From the cell containing the given text, extract its center point as (x, y) coordinate. 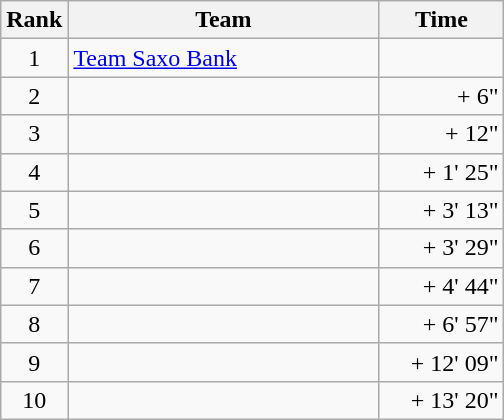
+ 6" (442, 96)
2 (34, 96)
8 (34, 324)
4 (34, 172)
6 (34, 248)
Time (442, 20)
+ 12' 09" (442, 362)
Rank (34, 20)
+ 3' 13" (442, 210)
+ 13' 20" (442, 400)
1 (34, 58)
10 (34, 400)
+ 6' 57" (442, 324)
+ 12" (442, 134)
+ 3' 29" (442, 248)
+ 1' 25" (442, 172)
+ 4' 44" (442, 286)
9 (34, 362)
5 (34, 210)
7 (34, 286)
Team (224, 20)
3 (34, 134)
Team Saxo Bank (224, 58)
